Extract the [x, y] coordinate from the center of the cell holding the provided text.  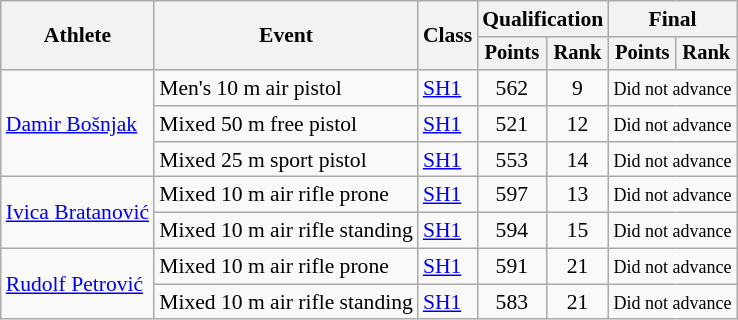
Mixed 25 m sport pistol [286, 160]
Qualification [542, 19]
553 [512, 160]
Men's 10 m air pistol [286, 88]
597 [512, 195]
Rudolf Petrović [78, 284]
521 [512, 124]
13 [577, 195]
594 [512, 231]
Event [286, 36]
562 [512, 88]
15 [577, 231]
14 [577, 160]
Class [448, 36]
Athlete [78, 36]
591 [512, 267]
Ivica Bratanović [78, 212]
Mixed 50 m free pistol [286, 124]
Damir Bošnjak [78, 124]
583 [512, 302]
Final [672, 19]
9 [577, 88]
12 [577, 124]
